Scan for the cell matching the given text and deliver its (x, y) coordinate at center. 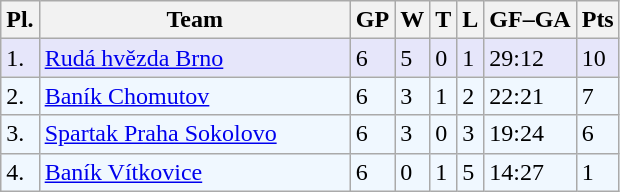
W (412, 20)
7 (598, 96)
Team (194, 20)
T (444, 20)
GP (372, 20)
4. (20, 172)
Pts (598, 20)
GF–GA (530, 20)
Rudá hvězda Brno (194, 58)
3. (20, 134)
2. (20, 96)
22:21 (530, 96)
1. (20, 58)
Baník Chomutov (194, 96)
Baník Vítkovice (194, 172)
Spartak Praha Sokolovo (194, 134)
19:24 (530, 134)
10 (598, 58)
14:27 (530, 172)
L (470, 20)
2 (470, 96)
Pl. (20, 20)
29:12 (530, 58)
